Extract the (x, y) coordinate from the center of the cell holding the provided text.  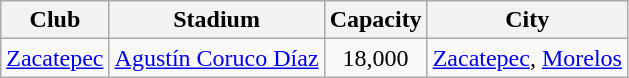
City (527, 20)
18,000 (376, 58)
Stadium (216, 20)
Zacatepec (55, 58)
Capacity (376, 20)
Agustín Coruco Díaz (216, 58)
Zacatepec, Morelos (527, 58)
Club (55, 20)
